Provide the (X, Y) coordinate of the cell's center where the given text is located.  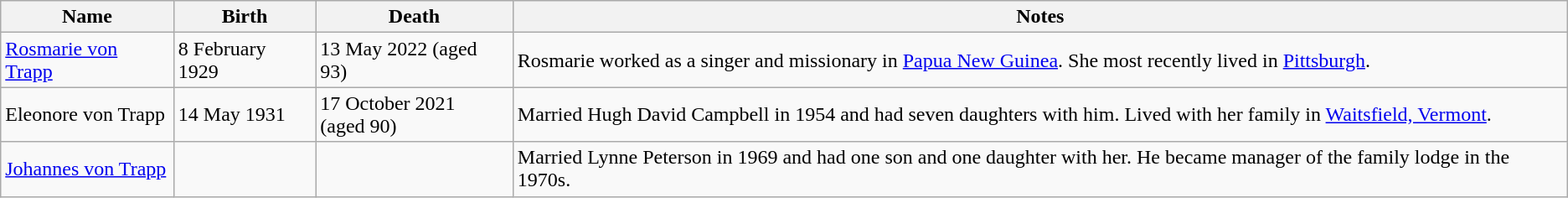
Birth (245, 17)
17 October 2021(aged 90) (415, 114)
14 May 1931 (245, 114)
Rosmarie worked as a singer and missionary in Papua New Guinea. She most recently lived in Pittsburgh. (1040, 60)
Eleonore von Trapp (87, 114)
Rosmarie von Trapp (87, 60)
Notes (1040, 17)
13 May 2022 (aged 93) (415, 60)
Johannes von Trapp (87, 169)
Name (87, 17)
Death (415, 17)
8 February 1929 (245, 60)
Married Lynne Peterson in 1969 and had one son and one daughter with her. He became manager of the family lodge in the 1970s. (1040, 169)
Married Hugh David Campbell in 1954 and had seven daughters with him. Lived with her family in Waitsfield, Vermont. (1040, 114)
